Provide the (X, Y) coordinate of the cell's center where the given text is located.  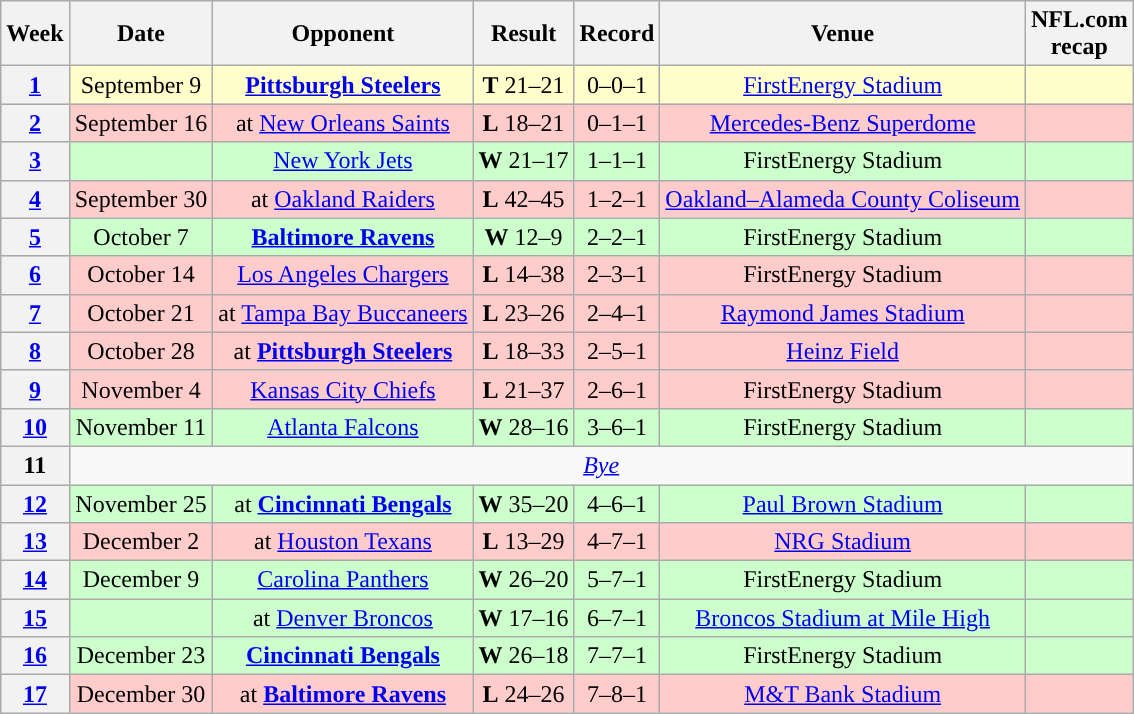
October 7 (141, 237)
October 21 (141, 313)
Bye (601, 465)
November 4 (141, 389)
17 (35, 694)
at Oakland Raiders (343, 199)
7–8–1 (617, 694)
Baltimore Ravens (343, 237)
2 (35, 123)
at Baltimore Ravens (343, 694)
December 30 (141, 694)
W 12–9 (524, 237)
L 42–45 (524, 199)
L 24–26 (524, 694)
Broncos Stadium at Mile High (843, 618)
Pittsburgh Steelers (343, 85)
16 (35, 656)
Result (524, 34)
L 14–38 (524, 275)
L 18–21 (524, 123)
M&T Bank Stadium (843, 694)
2–6–1 (617, 389)
15 (35, 618)
NFL.comrecap (1079, 34)
2–5–1 (617, 351)
1 (35, 85)
Heinz Field (843, 351)
November 11 (141, 427)
4 (35, 199)
at Denver Broncos (343, 618)
Record (617, 34)
December 23 (141, 656)
at Tampa Bay Buccaneers (343, 313)
Mercedes-Benz Superdome (843, 123)
8 (35, 351)
4–7–1 (617, 542)
5 (35, 237)
0–1–1 (617, 123)
11 (35, 465)
NRG Stadium (843, 542)
October 28 (141, 351)
Oakland–Alameda County Coliseum (843, 199)
1–1–1 (617, 161)
3 (35, 161)
September 9 (141, 85)
Cincinnati Bengals (343, 656)
September 30 (141, 199)
at New Orleans Saints (343, 123)
L 13–29 (524, 542)
L 21–37 (524, 389)
L 18–33 (524, 351)
Carolina Panthers (343, 580)
9 (35, 389)
at Houston Texans (343, 542)
Raymond James Stadium (843, 313)
W 21–17 (524, 161)
13 (35, 542)
2–4–1 (617, 313)
10 (35, 427)
Date (141, 34)
W 28–16 (524, 427)
W 17–16 (524, 618)
L 23–26 (524, 313)
November 25 (141, 503)
12 (35, 503)
Venue (843, 34)
2–3–1 (617, 275)
December 9 (141, 580)
Atlanta Falcons (343, 427)
6–7–1 (617, 618)
at Pittsburgh Steelers (343, 351)
September 16 (141, 123)
5–7–1 (617, 580)
December 2 (141, 542)
1–2–1 (617, 199)
7 (35, 313)
Opponent (343, 34)
2–2–1 (617, 237)
at Cincinnati Bengals (343, 503)
October 14 (141, 275)
Los Angeles Chargers (343, 275)
0–0–1 (617, 85)
Paul Brown Stadium (843, 503)
New York Jets (343, 161)
Week (35, 34)
14 (35, 580)
W 26–18 (524, 656)
6 (35, 275)
3–6–1 (617, 427)
W 35–20 (524, 503)
T 21–21 (524, 85)
W 26–20 (524, 580)
7–7–1 (617, 656)
4–6–1 (617, 503)
Kansas City Chiefs (343, 389)
